Detect which cell encompasses the target text, then output its [X, Y] center coordinate. 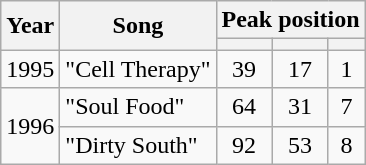
Year [30, 26]
8 [346, 145]
"Cell Therapy" [138, 69]
7 [346, 107]
64 [244, 107]
39 [244, 69]
53 [300, 145]
92 [244, 145]
1 [346, 69]
1995 [30, 69]
17 [300, 69]
31 [300, 107]
"Dirty South" [138, 145]
"Soul Food" [138, 107]
Song [138, 26]
1996 [30, 126]
Peak position [290, 20]
